Detect which cell encompasses the target text, then output its [x, y] center coordinate. 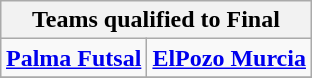
ElPozo Murcia [230, 58]
Palma Futsal [73, 58]
Teams qualified to Final [156, 20]
